For the text-containing cell, return its midpoint in [X, Y] coordinate format. 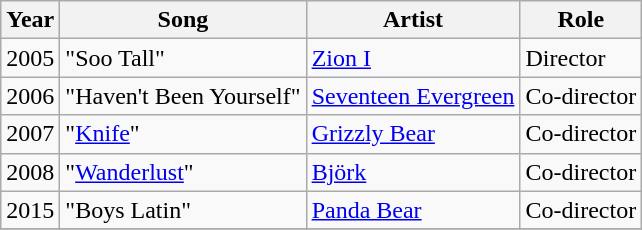
Zion I [413, 58]
"Boys Latin" [183, 210]
Year [30, 20]
"Knife" [183, 134]
Artist [413, 20]
Song [183, 20]
"Haven't Been Yourself" [183, 96]
Role [581, 20]
Seventeen Evergreen [413, 96]
"Wanderlust" [183, 172]
Director [581, 58]
Grizzly Bear [413, 134]
2006 [30, 96]
2008 [30, 172]
Panda Bear [413, 210]
2015 [30, 210]
2007 [30, 134]
2005 [30, 58]
"Soo Tall" [183, 58]
Björk [413, 172]
